Extract the [X, Y] coordinate from the center of the cell holding the provided text.  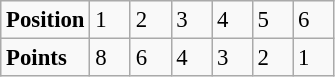
Points [46, 58]
5 [272, 20]
8 [110, 58]
Position [46, 20]
